Determine the (x, y) coordinate at the center of the cell enclosing the given text.  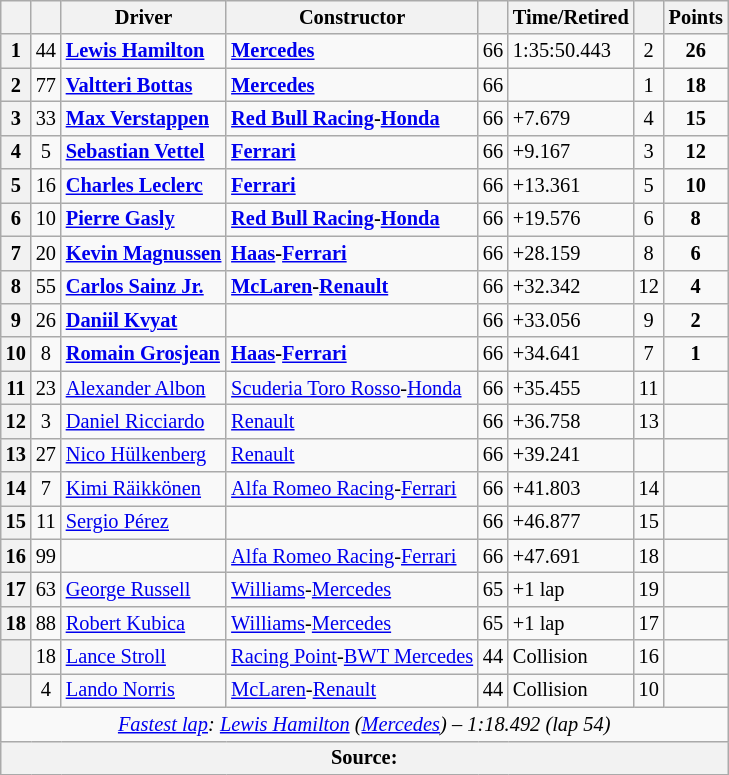
Lewis Hamilton (144, 51)
1:35:50.443 (571, 51)
Driver (144, 17)
55 (46, 287)
+7.679 (571, 118)
33 (46, 118)
19 (649, 589)
Nico Hülkenberg (144, 455)
+47.691 (571, 556)
+36.758 (571, 421)
99 (46, 556)
Lando Norris (144, 690)
+13.361 (571, 186)
+32.342 (571, 287)
+28.159 (571, 253)
Points (696, 17)
Kevin Magnussen (144, 253)
Racing Point-BWT Mercedes (352, 657)
+46.877 (571, 522)
+41.803 (571, 489)
Valtteri Bottas (144, 85)
20 (46, 253)
63 (46, 589)
88 (46, 623)
Pierre Gasly (144, 219)
George Russell (144, 589)
Time/Retired (571, 17)
Carlos Sainz Jr. (144, 287)
23 (46, 388)
Sebastian Vettel (144, 152)
+33.056 (571, 320)
Scuderia Toro Rosso-Honda (352, 388)
Constructor (352, 17)
27 (46, 455)
+39.241 (571, 455)
+34.641 (571, 354)
Alexander Albon (144, 388)
Source: (364, 758)
+19.576 (571, 219)
Daniel Ricciardo (144, 421)
Fastest lap: Lewis Hamilton (Mercedes) – 1:18.492 (lap 54) (364, 724)
+35.455 (571, 388)
Charles Leclerc (144, 186)
Sergio Pérez (144, 522)
Lance Stroll (144, 657)
77 (46, 85)
Daniil Kvyat (144, 320)
Max Verstappen (144, 118)
Romain Grosjean (144, 354)
Robert Kubica (144, 623)
+9.167 (571, 152)
Kimi Räikkönen (144, 489)
